Locate the cell with the specified text and output its (x, y) center coordinate. 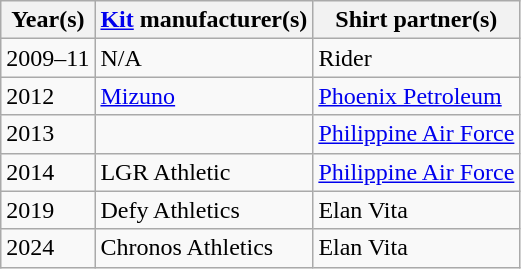
2014 (48, 172)
Rider (416, 58)
Shirt partner(s) (416, 20)
Year(s) (48, 20)
2019 (48, 210)
Mizuno (204, 96)
Phoenix Petroleum (416, 96)
Chronos Athletics (204, 248)
2009–11 (48, 58)
2012 (48, 96)
LGR Athletic (204, 172)
Defy Athletics (204, 210)
2024 (48, 248)
2013 (48, 134)
N/A (204, 58)
Kit manufacturer(s) (204, 20)
